Determine the [x, y] coordinate at the center of the cell enclosing the given text.  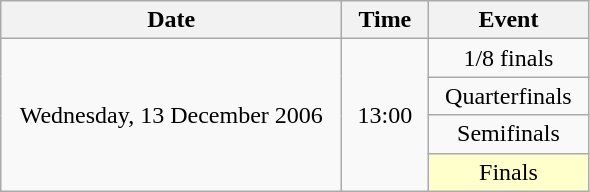
Event [508, 20]
Quarterfinals [508, 96]
1/8 finals [508, 58]
Wednesday, 13 December 2006 [172, 115]
Finals [508, 172]
Semifinals [508, 134]
Date [172, 20]
13:00 [385, 115]
Time [385, 20]
